Return [x, y] of the center of cell containing provided text 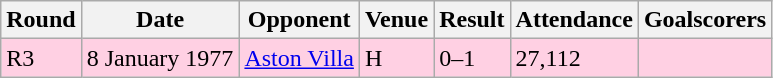
Date [160, 20]
0–1 [472, 58]
Result [472, 20]
27,112 [574, 58]
Goalscorers [704, 20]
R3 [41, 58]
Opponent [300, 20]
Round [41, 20]
Aston Villa [300, 58]
Venue [396, 20]
8 January 1977 [160, 58]
H [396, 58]
Attendance [574, 20]
